Extract the (X, Y) coordinate from the center of the cell holding the provided text.  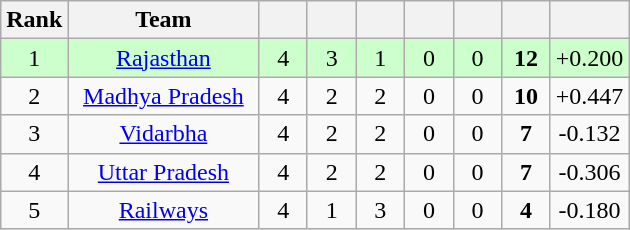
Rank (34, 20)
+0.200 (590, 58)
-0.132 (590, 134)
Madhya Pradesh (164, 96)
Team (164, 20)
5 (34, 210)
Uttar Pradesh (164, 172)
-0.180 (590, 210)
12 (526, 58)
10 (526, 96)
Railways (164, 210)
-0.306 (590, 172)
+0.447 (590, 96)
Vidarbha (164, 134)
Rajasthan (164, 58)
